Pinpoint the cell where the given text exists, returning its (x, y) midpoint coordinate. 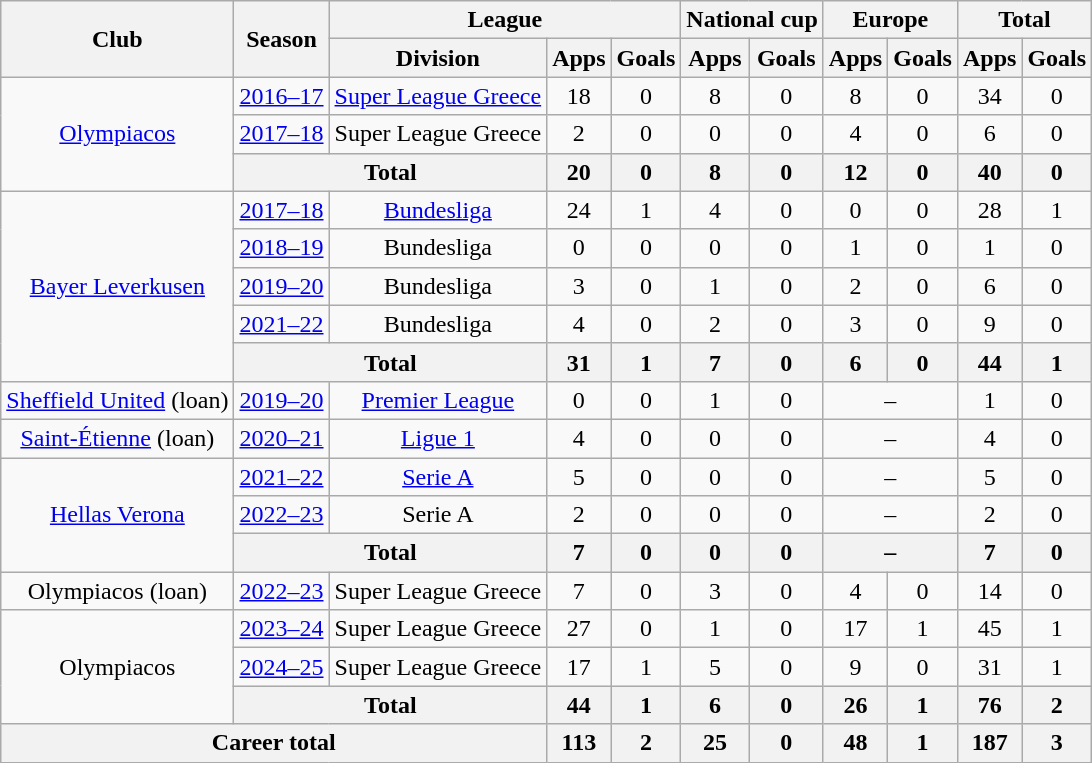
Hellas Verona (118, 515)
Europe (890, 20)
Saint-Étienne (loan) (118, 438)
24 (579, 210)
Olympiacos (loan) (118, 591)
34 (989, 96)
Club (118, 39)
2016–17 (282, 96)
Premier League (438, 400)
Bayer Leverkusen (118, 286)
48 (855, 743)
National cup (752, 20)
40 (989, 172)
187 (989, 743)
27 (579, 629)
Division (438, 58)
Season (282, 39)
League (505, 20)
Sheffield United (loan) (118, 400)
Ligue 1 (438, 438)
2020–21 (282, 438)
2024–25 (282, 667)
2018–19 (282, 248)
76 (989, 705)
113 (579, 743)
18 (579, 96)
2023–24 (282, 629)
Career total (274, 743)
25 (715, 743)
28 (989, 210)
12 (855, 172)
45 (989, 629)
14 (989, 591)
20 (579, 172)
26 (855, 705)
